Capture the cell that displays the provided text and extract its [x, y] central coordinate. 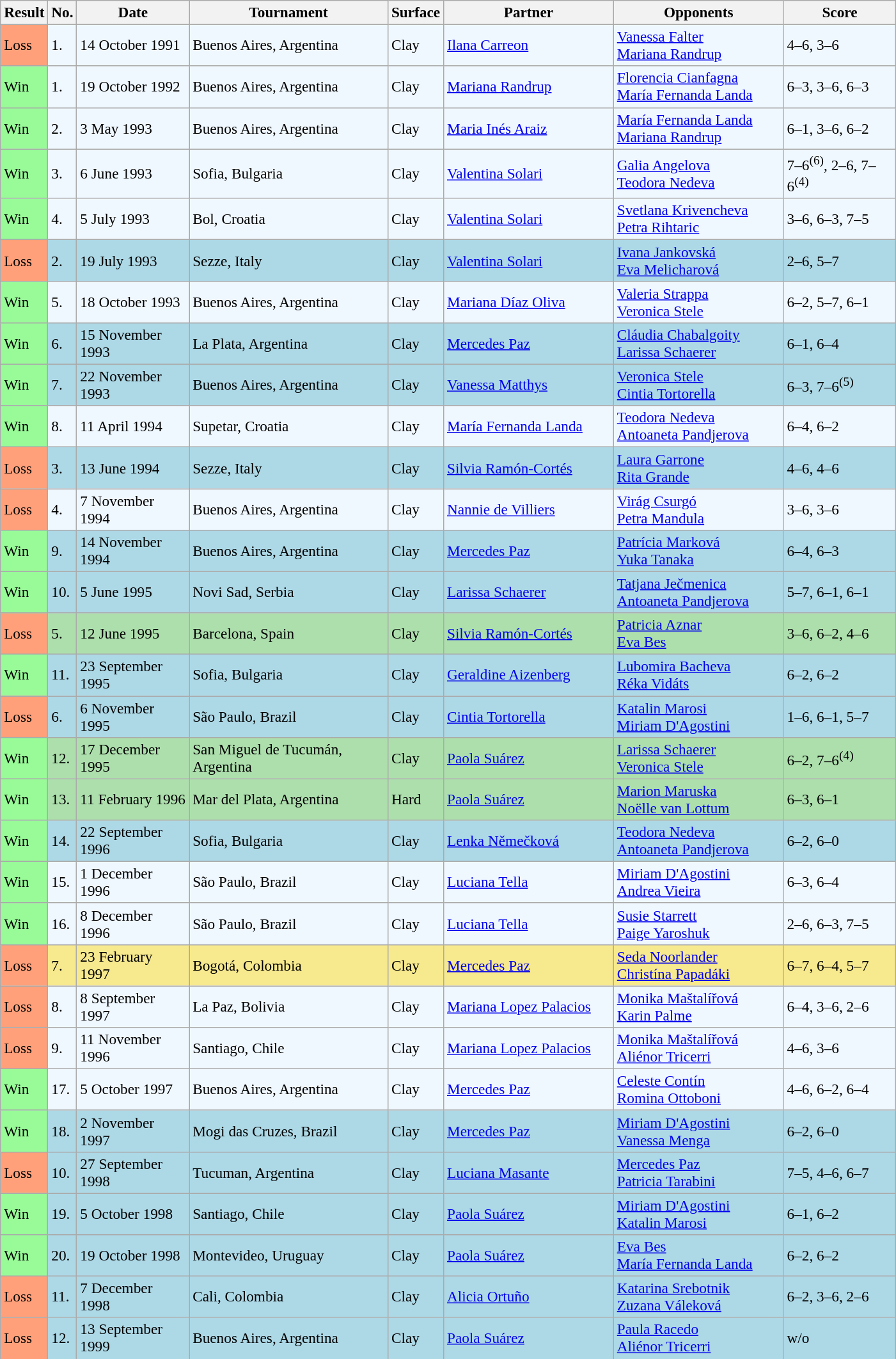
3–6, 6–3, 7–5 [840, 219]
5–7, 6–1, 6–1 [840, 592]
Barcelona, Spain [289, 633]
6–2, 7–6(4) [840, 758]
2–6, 6–3, 7–5 [840, 924]
4–6, 6–2, 6–4 [840, 1089]
Miriam D'Agostini Vanessa Menga [698, 1131]
Lubomira Bacheva Réka Vidáts [698, 674]
Nannie de Villiers [529, 509]
6–1, 6–4 [840, 343]
Mariana Díaz Oliva [529, 302]
Result [24, 12]
Larissa Schaerer Veronica Stele [698, 758]
Lenka Němečková [529, 841]
17. [63, 1089]
Laura Garrone Rita Grande [698, 467]
Svetlana Krivencheva Petra Rihtaric [698, 219]
22 November 1993 [133, 385]
No. [63, 12]
Tournament [289, 12]
17 December 1995 [133, 758]
15. [63, 882]
Cintia Tortorella [529, 717]
Cláudia Chabalgoity Larissa Schaerer [698, 343]
23 September 1995 [133, 674]
23 February 1997 [133, 965]
Vanessa Falter Mariana Randrup [698, 45]
Miriam D'Agostini Andrea Vieira [698, 882]
Monika Maštalířová Karin Palme [698, 1007]
3–6, 6–2, 4–6 [840, 633]
Tatjana Ječmenica Antoaneta Pandjerova [698, 592]
San Miguel de Tucumán, Argentina [289, 758]
Partner [529, 12]
14 October 1991 [133, 45]
11 February 1996 [133, 800]
Larissa Schaerer [529, 592]
Seda Noorlander Christína Papadáki [698, 965]
Date [133, 12]
Novi Sad, Serbia [289, 592]
7–5, 4–6, 6–7 [840, 1172]
2–6, 5–7 [840, 260]
14. [63, 841]
11 November 1996 [133, 1048]
Alicia Ortuño [529, 1296]
6 June 1993 [133, 173]
Supetar, Croatia [289, 426]
6–4, 6–3 [840, 550]
19. [63, 1213]
Bol, Croatia [289, 219]
Score [840, 12]
6–2, 5–7, 6–1 [840, 302]
19 October 1992 [133, 87]
Florencia Cianfagna María Fernanda Landa [698, 87]
Ivana Jankovská Eva Melicharová [698, 260]
La Paz, Bolivia [289, 1007]
6 November 1995 [133, 717]
6–3, 7–6(5) [840, 385]
20. [63, 1255]
Geraldine Aizenberg [529, 674]
Tucuman, Argentina [289, 1172]
13 June 1994 [133, 467]
María Fernanda Landa Mariana Randrup [698, 128]
5 October 1998 [133, 1213]
Mercedes Paz Patricia Tarabini [698, 1172]
Cali, Colombia [289, 1296]
1 December 1996 [133, 882]
19 July 1993 [133, 260]
18 October 1993 [133, 302]
Valeria Strappa Veronica Stele [698, 302]
18. [63, 1131]
5 October 1997 [133, 1089]
1–6, 6–1, 5–7 [840, 717]
Mogi das Cruzes, Brazil [289, 1131]
María Fernanda Landa [529, 426]
7 November 1994 [133, 509]
Hard [416, 800]
12 June 1995 [133, 633]
13. [63, 800]
6–4, 6–2 [840, 426]
6–1, 3–6, 6–2 [840, 128]
11 April 1994 [133, 426]
2 November 1997 [133, 1131]
14 November 1994 [133, 550]
Katarina Srebotnik Zuzana Váleková [698, 1296]
Vanessa Matthys [529, 385]
Luciana Masante [529, 1172]
Miriam D'Agostini Katalin Marosi [698, 1213]
Virág Csurgó Petra Mandula [698, 509]
Paula Racedo Aliénor Tricerri [698, 1339]
6–1, 6–2 [840, 1213]
Patricia Aznar Eva Bes [698, 633]
Maria Inés Araiz [529, 128]
19 October 1998 [133, 1255]
Eva Bes María Fernanda Landa [698, 1255]
Monika Maštalířová Aliénor Tricerri [698, 1048]
w/o [840, 1339]
7–6(6), 2–6, 7–6(4) [840, 173]
Veronica Stele Cintia Tortorella [698, 385]
8 December 1996 [133, 924]
Katalin Marosi Miriam D'Agostini [698, 717]
6–3, 3–6, 6–3 [840, 87]
13 September 1999 [133, 1339]
7 December 1998 [133, 1296]
Ilana Carreon [529, 45]
Celeste Contín Romina Ottoboni [698, 1089]
Mar del Plata, Argentina [289, 800]
3 May 1993 [133, 128]
8 September 1997 [133, 1007]
Galia Angelova Teodora Nedeva [698, 173]
4–6, 4–6 [840, 467]
La Plata, Argentina [289, 343]
Susie Starrett Paige Yaroshuk [698, 924]
Bogotá, Colombia [289, 965]
Mariana Randrup [529, 87]
Montevideo, Uruguay [289, 1255]
6–3, 6–4 [840, 882]
6–4, 3–6, 2–6 [840, 1007]
3–6, 3–6 [840, 509]
6–3, 6–1 [840, 800]
6–7, 6–4, 5–7 [840, 965]
Surface [416, 12]
16. [63, 924]
Patrícia Marková Yuka Tanaka [698, 550]
22 September 1996 [133, 841]
6–2, 3–6, 2–6 [840, 1296]
5 June 1995 [133, 592]
15 November 1993 [133, 343]
5 July 1993 [133, 219]
27 September 1998 [133, 1172]
Marion Maruska Noëlle van Lottum [698, 800]
Opponents [698, 12]
